From the cell containing the given text, extract its center point as (X, Y) coordinate. 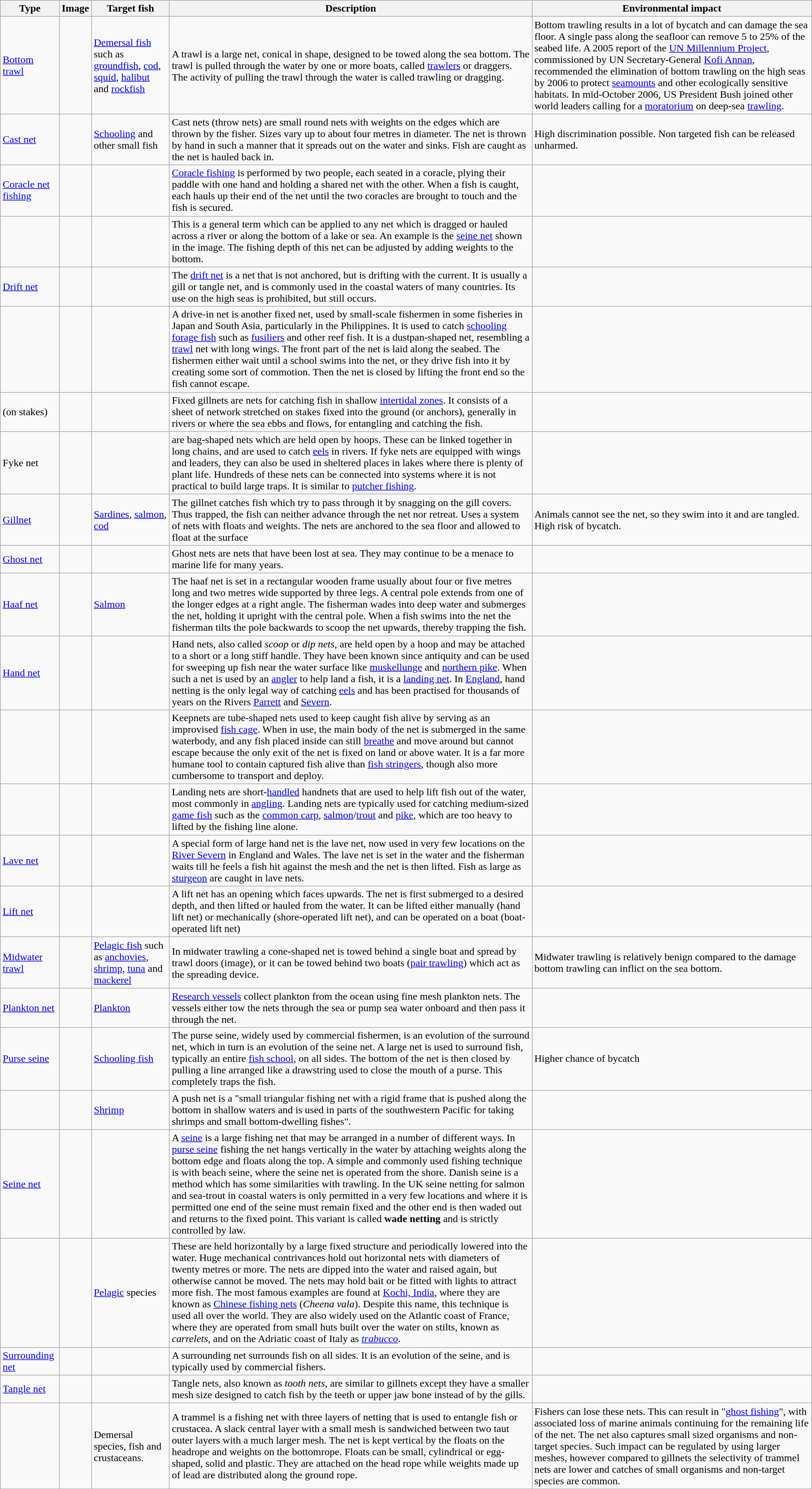
Environmental impact (672, 9)
Ghost nets are nets that have been lost at sea. They may continue to be a menace to marine life for many years. (351, 559)
Purse seine (30, 1059)
Pelagic fish such as anchovies, shrimp, tuna and mackerel (130, 962)
Seine net (30, 1184)
Plankton net (30, 1008)
Description (351, 9)
Cast net (30, 140)
Demersal species, fish and crustaceans. (130, 1446)
Midwater trawl (30, 962)
Hand net (30, 673)
(on stakes) (30, 412)
Higher chance of bycatch (672, 1059)
Schooling fish (130, 1059)
Lift net (30, 912)
Gillnet (30, 519)
Lave net (30, 860)
High discrimination possible. Non targeted fish can be released unharmed. (672, 140)
Shrimp (130, 1110)
Type (30, 9)
Drift net (30, 287)
Image (75, 9)
Schooling and other small fish (130, 140)
Coracle net fishing (30, 190)
A surrounding net surrounds fish on all sides. It is an evolution of the seine, and is typically used by commercial fishers. (351, 1361)
Midwater trawling is relatively benign compared to the damage bottom trawling can inflict on the sea bottom. (672, 962)
Animals cannot see the net, so they swim into it and are tangled. High risk of bycatch. (672, 519)
Tangle net (30, 1389)
Bottom trawl (30, 65)
Surrounding net (30, 1361)
Ghost net (30, 559)
Sardines, salmon, cod (130, 519)
Pelagic species (130, 1293)
Fyke net (30, 463)
Salmon (130, 604)
Demersal fish such as groundfish, cod, squid, halibut and rockfish (130, 65)
Haaf net (30, 604)
Plankton (130, 1008)
Target fish (130, 9)
